Search for the cell housing the specified text and yield its [x, y] center coordinate. 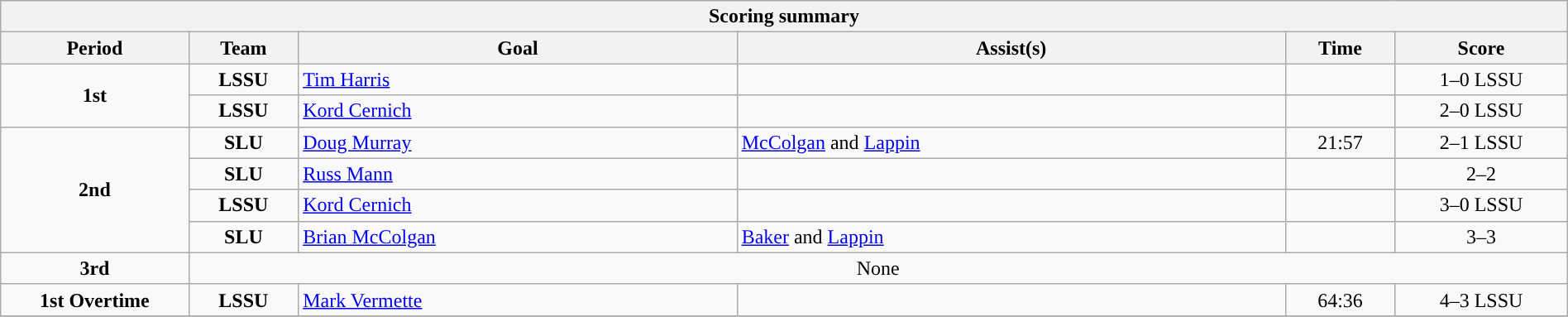
Tim Harris [518, 79]
McColgan and Lappin [1011, 142]
1–0 LSSU [1481, 79]
Scoring summary [784, 17]
3–3 [1481, 237]
Doug Murray [518, 142]
None [878, 268]
64:36 [1340, 300]
2–2 [1481, 174]
Goal [518, 48]
Russ Mann [518, 174]
Team [243, 48]
3–0 LSSU [1481, 205]
21:57 [1340, 142]
Mark Vermette [518, 300]
2nd [94, 190]
3rd [94, 268]
Score [1481, 48]
Brian McColgan [518, 237]
2–1 LSSU [1481, 142]
1st Overtime [94, 300]
2–0 LSSU [1481, 111]
Baker and Lappin [1011, 237]
4–3 LSSU [1481, 300]
Period [94, 48]
Time [1340, 48]
1st [94, 95]
Assist(s) [1011, 48]
